Output the [X, Y] coordinate of the center of the cell containing the given text.  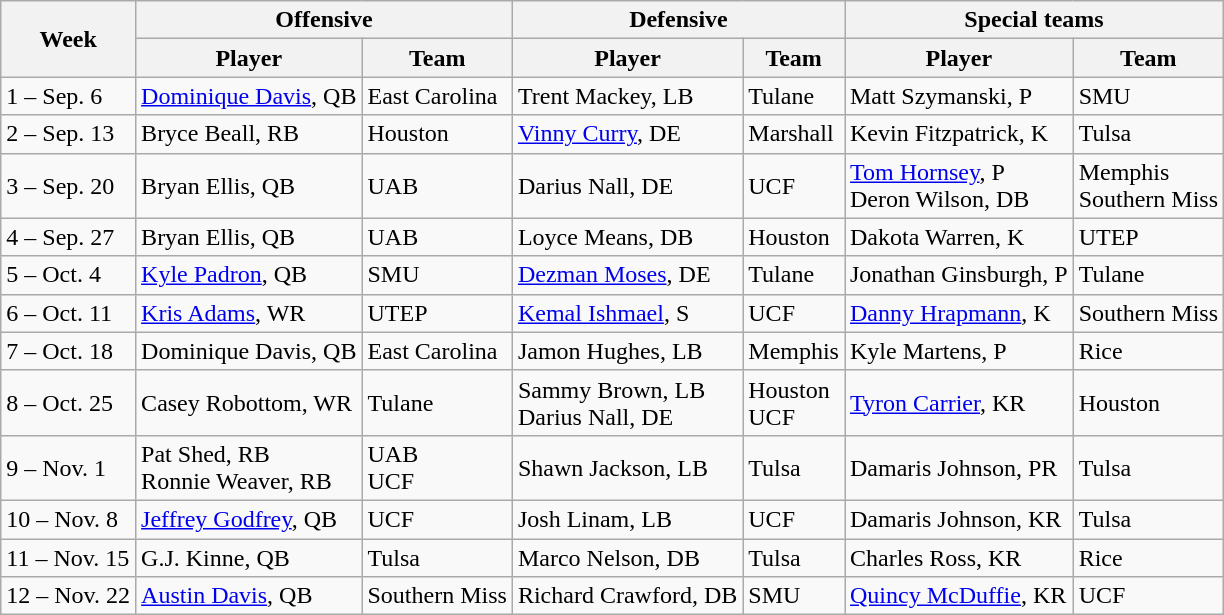
Kevin Fitzpatrick, K [958, 134]
MemphisSouthern Miss [1148, 186]
7 – Oct. 18 [68, 351]
6 – Oct. 11 [68, 313]
1 – Sep. 6 [68, 96]
Quincy McDuffie, KR [958, 596]
G.J. Kinne, QB [249, 557]
Charles Ross, KR [958, 557]
Bryce Beall, RB [249, 134]
Shawn Jackson, LB [627, 468]
Marco Nelson, DB [627, 557]
Offensive [324, 20]
HoustonUCF [794, 402]
11 – Nov. 15 [68, 557]
Dezman Moses, DE [627, 275]
Dakota Warren, K [958, 237]
Damaris Johnson, KR [958, 519]
UABUCF [437, 468]
Kyle Martens, P [958, 351]
Pat Shed, RBRonnie Weaver, RB [249, 468]
2 – Sep. 13 [68, 134]
10 – Nov. 8 [68, 519]
Kyle Padron, QB [249, 275]
Danny Hrapmann, K [958, 313]
Richard Crawford, DB [627, 596]
5 – Oct. 4 [68, 275]
Memphis [794, 351]
Tyron Carrier, KR [958, 402]
Jamon Hughes, LB [627, 351]
Loyce Means, DB [627, 237]
Week [68, 39]
Casey Robottom, WR [249, 402]
Special teams [1034, 20]
4 – Sep. 27 [68, 237]
Damaris Johnson, PR [958, 468]
Trent Mackey, LB [627, 96]
Kemal Ishmael, S [627, 313]
Defensive [678, 20]
12 – Nov. 22 [68, 596]
3 – Sep. 20 [68, 186]
Matt Szymanski, P [958, 96]
Kris Adams, WR [249, 313]
Marshall [794, 134]
Jeffrey Godfrey, QB [249, 519]
Josh Linam, LB [627, 519]
9 – Nov. 1 [68, 468]
Austin Davis, QB [249, 596]
Sammy Brown, LBDarius Nall, DE [627, 402]
Tom Hornsey, PDeron Wilson, DB [958, 186]
Jonathan Ginsburgh, P [958, 275]
Vinny Curry, DE [627, 134]
Darius Nall, DE [627, 186]
8 – Oct. 25 [68, 402]
